Identify which cell holds the provided text, then report its [X, Y] central coordinate. 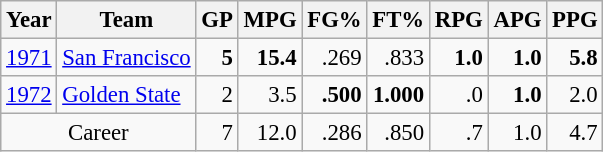
Career [98, 133]
7 [217, 133]
APG [518, 20]
Team [126, 20]
GP [217, 20]
2.0 [575, 95]
5.8 [575, 58]
Golden State [126, 95]
.286 [334, 133]
.850 [398, 133]
PPG [575, 20]
.0 [458, 95]
San Francisco [126, 58]
FT% [398, 20]
1971 [29, 58]
12.0 [270, 133]
.500 [334, 95]
1.000 [398, 95]
4.7 [575, 133]
.833 [398, 58]
2 [217, 95]
RPG [458, 20]
.7 [458, 133]
5 [217, 58]
1972 [29, 95]
Year [29, 20]
.269 [334, 58]
MPG [270, 20]
FG% [334, 20]
3.5 [270, 95]
15.4 [270, 58]
